Detect which cell encompasses the target text, then output its (X, Y) center coordinate. 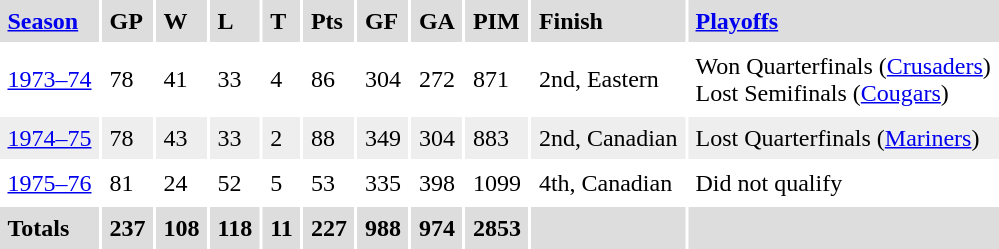
W (182, 21)
398 (436, 183)
2nd, Canadian (608, 138)
2 (282, 138)
883 (496, 138)
272 (436, 80)
1975–76 (50, 183)
PIM (496, 21)
871 (496, 80)
Did not qualify (843, 183)
24 (182, 183)
52 (235, 183)
Pts (328, 21)
237 (128, 228)
349 (382, 138)
53 (328, 183)
335 (382, 183)
41 (182, 80)
GP (128, 21)
88 (328, 138)
Lost Quarterfinals (Mariners) (843, 138)
Playoffs (843, 21)
5 (282, 183)
227 (328, 228)
1974–75 (50, 138)
11 (282, 228)
43 (182, 138)
GA (436, 21)
Season (50, 21)
4th, Canadian (608, 183)
2nd, Eastern (608, 80)
GF (382, 21)
118 (235, 228)
988 (382, 228)
108 (182, 228)
2853 (496, 228)
T (282, 21)
86 (328, 80)
974 (436, 228)
1973–74 (50, 80)
Won Quarterfinals (Crusaders) Lost Semifinals (Cougars) (843, 80)
4 (282, 80)
Finish (608, 21)
1099 (496, 183)
Totals (50, 228)
81 (128, 183)
L (235, 21)
